Output the [X, Y] coordinate of the center of the cell containing the given text.  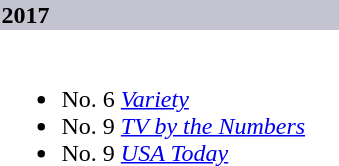
2017 [170, 15]
